Output the [X, Y] coordinate of the center of the cell containing the given text.  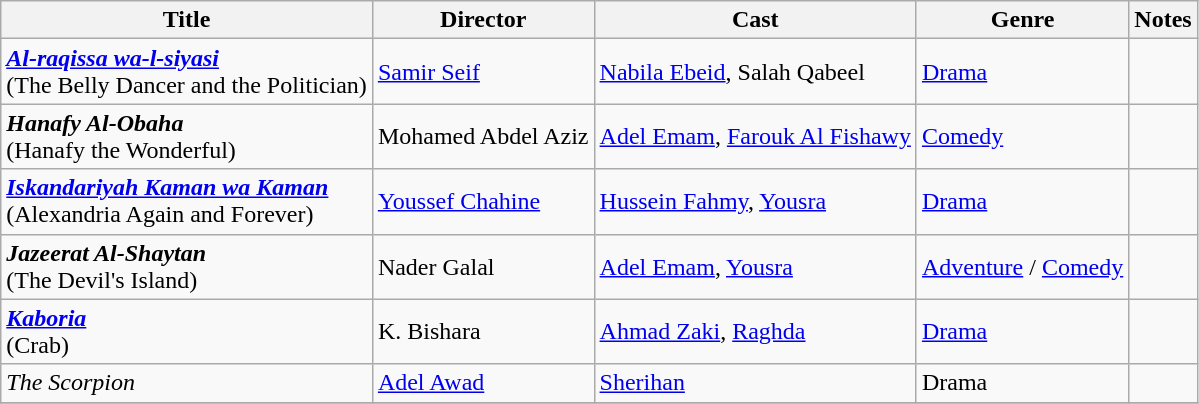
Mohamed Abdel Aziz [483, 136]
Title [187, 20]
Nader Galal [483, 266]
Adventure / Comedy [1022, 266]
K. Bishara [483, 332]
Genre [1022, 20]
Iskandariyah Kaman wa Kaman(Alexandria Again and Forever) [187, 202]
Hussein Fahmy, Yousra [755, 202]
Director [483, 20]
Adel Awad [483, 383]
Adel Emam, Yousra [755, 266]
Hanafy Al-Obaha (Hanafy the Wonderful) [187, 136]
Cast [755, 20]
Samir Seif [483, 72]
Adel Emam, Farouk Al Fishawy [755, 136]
The Scorpion [187, 383]
Nabila Ebeid, Salah Qabeel [755, 72]
Notes [1163, 20]
Al-raqissa wa-l-siyasi(The Belly Dancer and the Politician) [187, 72]
Comedy [1022, 136]
Kaboria(Crab) [187, 332]
Youssef Chahine [483, 202]
Jazeerat Al-Shaytan(The Devil's Island) [187, 266]
Sherihan [755, 383]
Ahmad Zaki, Raghda [755, 332]
